Identify which cell holds the provided text, then report its [x, y] central coordinate. 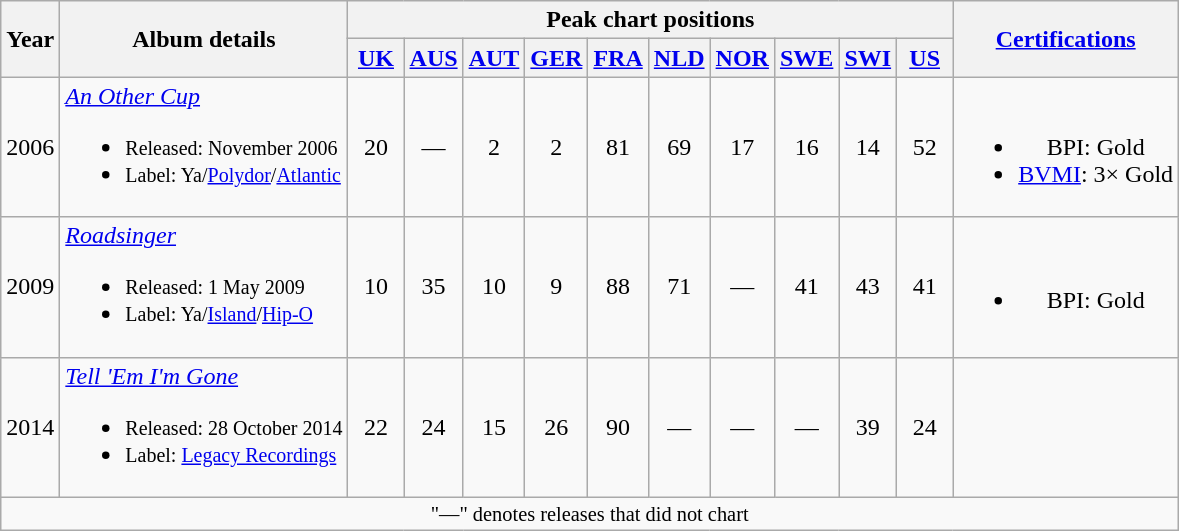
2009 [30, 287]
US [925, 58]
NLD [679, 58]
69 [679, 147]
43 [868, 287]
Tell 'Em I'm GoneReleased: 28 October 2014Label: Legacy Recordings [204, 427]
Album details [204, 39]
UK [376, 58]
BPI: Gold [1066, 287]
Peak chart positions [650, 20]
"—" denotes releases that did not chart [590, 514]
14 [868, 147]
81 [618, 147]
GER [556, 58]
22 [376, 427]
16 [806, 147]
FRA [618, 58]
2006 [30, 147]
20 [376, 147]
AUS [434, 58]
39 [868, 427]
35 [434, 287]
Certifications [1066, 39]
Year [30, 39]
An Other CupReleased: November 2006Label: Ya/Polydor/Atlantic [204, 147]
52 [925, 147]
SWI [868, 58]
NOR [742, 58]
17 [742, 147]
BPI: GoldBVMI: 3× Gold [1066, 147]
15 [494, 427]
9 [556, 287]
26 [556, 427]
RoadsingerReleased: 1 May 2009Label: Ya/Island/Hip-O [204, 287]
SWE [806, 58]
71 [679, 287]
AUT [494, 58]
88 [618, 287]
2014 [30, 427]
90 [618, 427]
